Provide the (X, Y) coordinate of the cell's center where the given text is located.  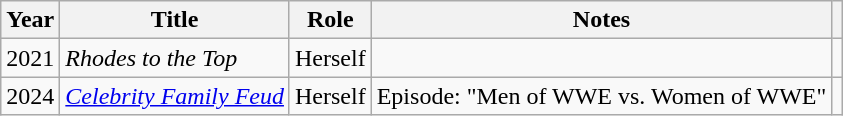
Celebrity Family Feud (175, 96)
2024 (30, 96)
Title (175, 20)
Notes (602, 20)
Year (30, 20)
Episode: "Men of WWE vs. Women of WWE" (602, 96)
Rhodes to the Top (175, 58)
2021 (30, 58)
Role (330, 20)
